Output the (X, Y) coordinate of the center of the cell containing the given text.  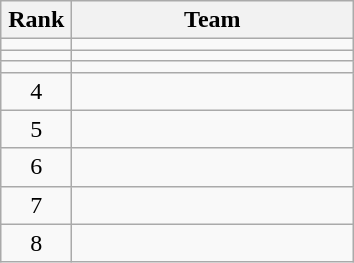
Rank (36, 20)
8 (36, 243)
7 (36, 205)
6 (36, 167)
Team (212, 20)
5 (36, 129)
4 (36, 91)
